Return [X, Y] of the center of cell containing provided text 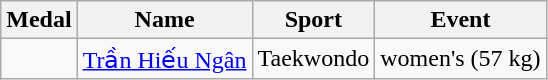
Name [164, 20]
Taekwondo [314, 59]
Trần Hiếu Ngân [164, 59]
Medal [39, 20]
Sport [314, 20]
women's (57 kg) [460, 59]
Event [460, 20]
